From the cell containing the given text, extract its center point as (X, Y) coordinate. 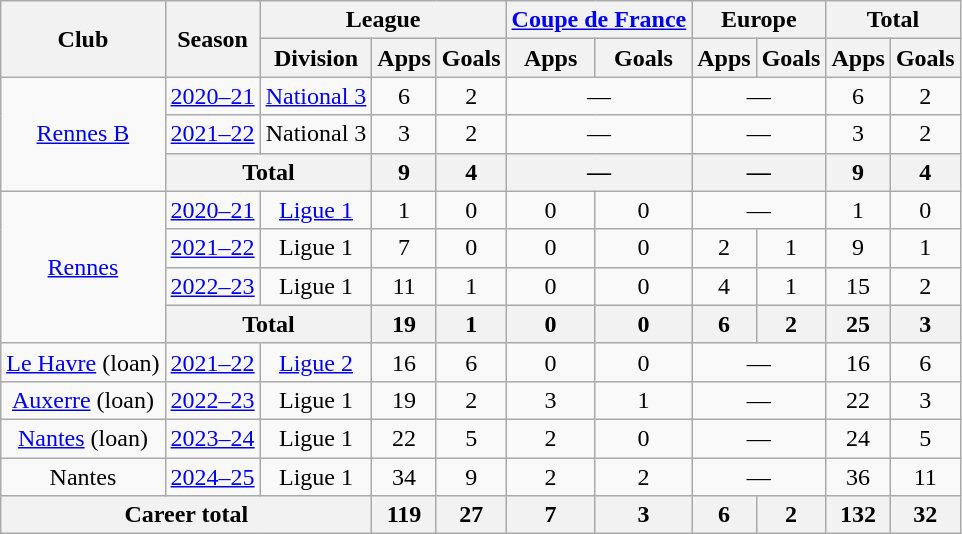
Ligue 2 (316, 362)
Le Havre (loan) (83, 362)
119 (404, 515)
Rennes B (83, 134)
Rennes (83, 267)
34 (404, 477)
15 (858, 286)
League (383, 20)
Career total (186, 515)
Season (212, 39)
32 (925, 515)
Coupe de France (599, 20)
2023–24 (212, 438)
24 (858, 438)
Nantes (loan) (83, 438)
27 (471, 515)
Auxerre (loan) (83, 400)
Division (316, 58)
2024–25 (212, 477)
36 (858, 477)
Europe (759, 20)
Nantes (83, 477)
25 (858, 324)
Club (83, 39)
132 (858, 515)
